Return the (x, y) coordinate for the center point of the cell that contains the specified text.  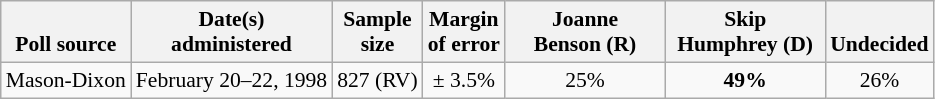
Marginof error (464, 32)
827 (RV) (378, 80)
26% (879, 80)
± 3.5% (464, 80)
49% (745, 80)
Mason-Dixon (66, 80)
February 20–22, 1998 (232, 80)
Date(s)administered (232, 32)
SkipHumphrey (D) (745, 32)
Poll source (66, 32)
Samplesize (378, 32)
25% (585, 80)
Undecided (879, 32)
JoanneBenson (R) (585, 32)
